Extract the (X, Y) coordinate from the center of the cell holding the provided text.  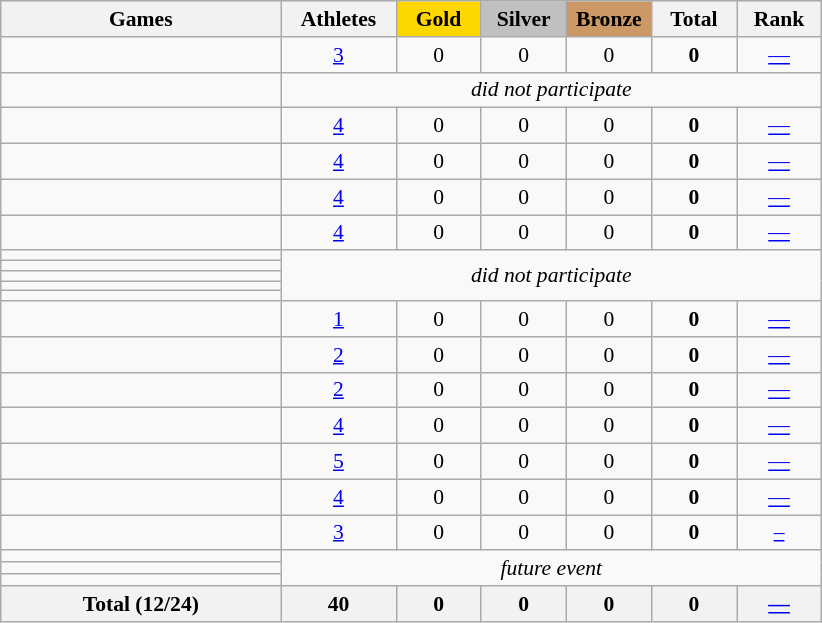
Gold (438, 19)
Total (12/24) (141, 604)
Athletes (338, 19)
– (778, 533)
Bronze (608, 19)
Games (141, 19)
Total (694, 19)
40 (338, 604)
1 (338, 319)
Rank (778, 19)
Silver (524, 19)
5 (338, 462)
future event (552, 569)
